Scan for the cell matching the given text and deliver its (x, y) coordinate at center. 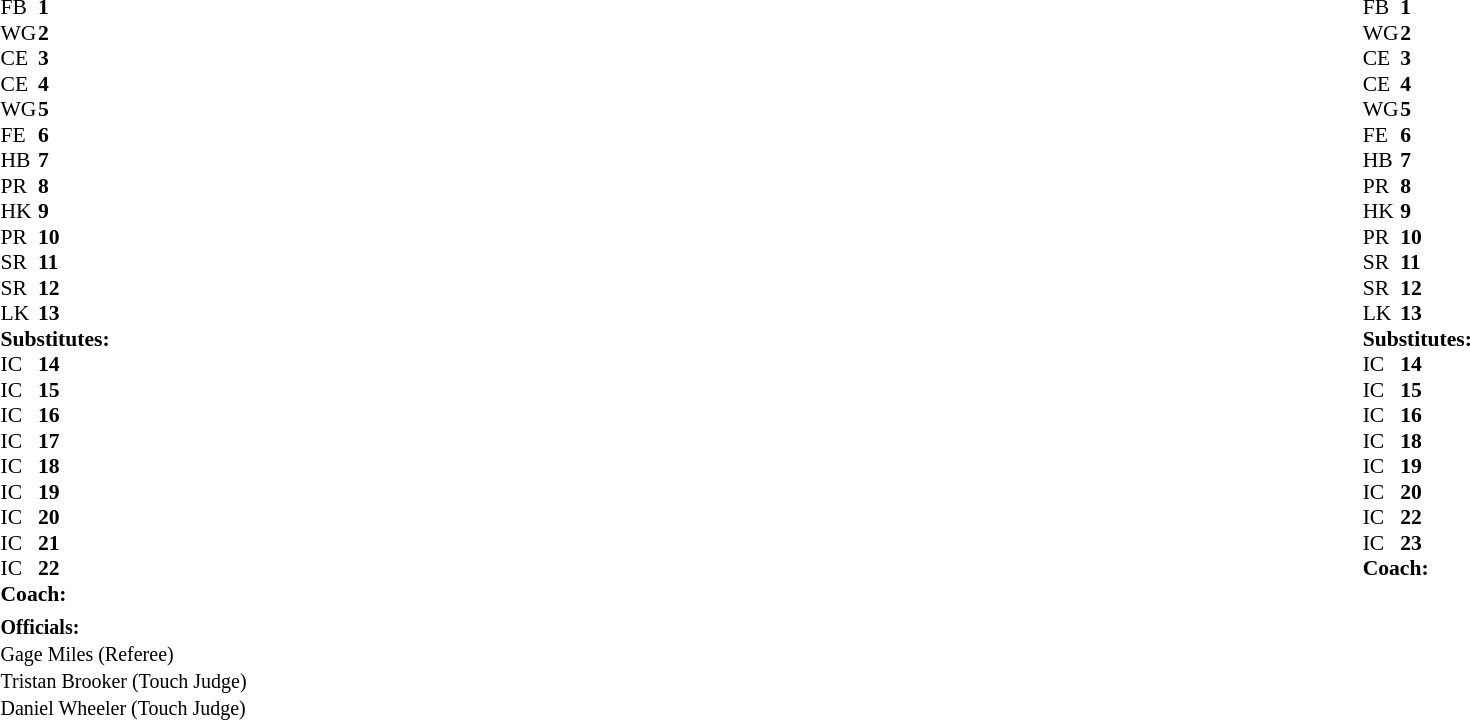
21 (57, 543)
17 (57, 441)
Coach: (54, 594)
23 (1419, 543)
Substitutes: (54, 339)
